Determine the [x, y] coordinate at the center of the cell enclosing the given text.  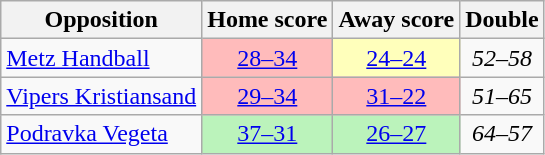
37–31 [268, 134]
52–58 [502, 58]
Away score [396, 20]
64–57 [502, 134]
Opposition [102, 20]
Double [502, 20]
Home score [268, 20]
28–34 [268, 58]
26–27 [396, 134]
29–34 [268, 96]
51–65 [502, 96]
31–22 [396, 96]
24–24 [396, 58]
Metz Handball [102, 58]
Podravka Vegeta [102, 134]
Vipers Kristiansand [102, 96]
